Search for the cell housing the specified text and yield its (x, y) center coordinate. 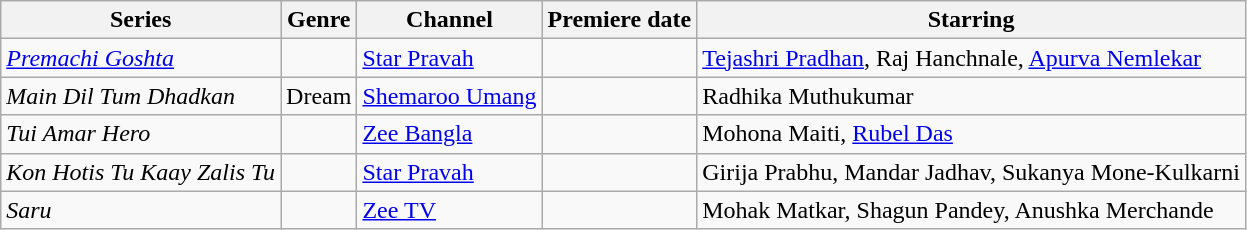
Saru (141, 210)
Zee Bangla (450, 134)
Zee TV (450, 210)
Genre (319, 20)
Channel (450, 20)
Dream (319, 96)
Shemaroo Umang (450, 96)
Tejashri Pradhan, Raj Hanchnale, Apurva Nemlekar (972, 58)
Radhika Muthukumar (972, 96)
Tui Amar Hero (141, 134)
Main Dil Tum Dhadkan (141, 96)
Starring (972, 20)
Mohak Matkar, Shagun Pandey, Anushka Merchande (972, 210)
Series (141, 20)
Kon Hotis Tu Kaay Zalis Tu (141, 172)
Premachi Goshta (141, 58)
Mohona Maiti, Rubel Das (972, 134)
Premiere date (620, 20)
Girija Prabhu, Mandar Jadhav, Sukanya Mone-Kulkarni (972, 172)
